Pinpoint the cell where the given text exists, returning its (X, Y) midpoint coordinate. 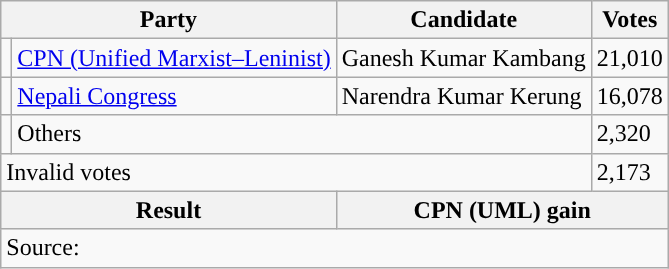
Result (168, 210)
Narendra Kumar Kerung (464, 96)
Votes (630, 20)
CPN (UML) gain (502, 210)
2,320 (630, 134)
Source: (335, 248)
Candidate (464, 20)
21,010 (630, 58)
Ganesh Kumar Kambang (464, 58)
2,173 (630, 172)
CPN (Unified Marxist–Leninist) (174, 58)
Invalid votes (296, 172)
Others (302, 134)
Nepali Congress (174, 96)
16,078 (630, 96)
Party (168, 20)
